For the text-containing cell, return its midpoint in [X, Y] coordinate format. 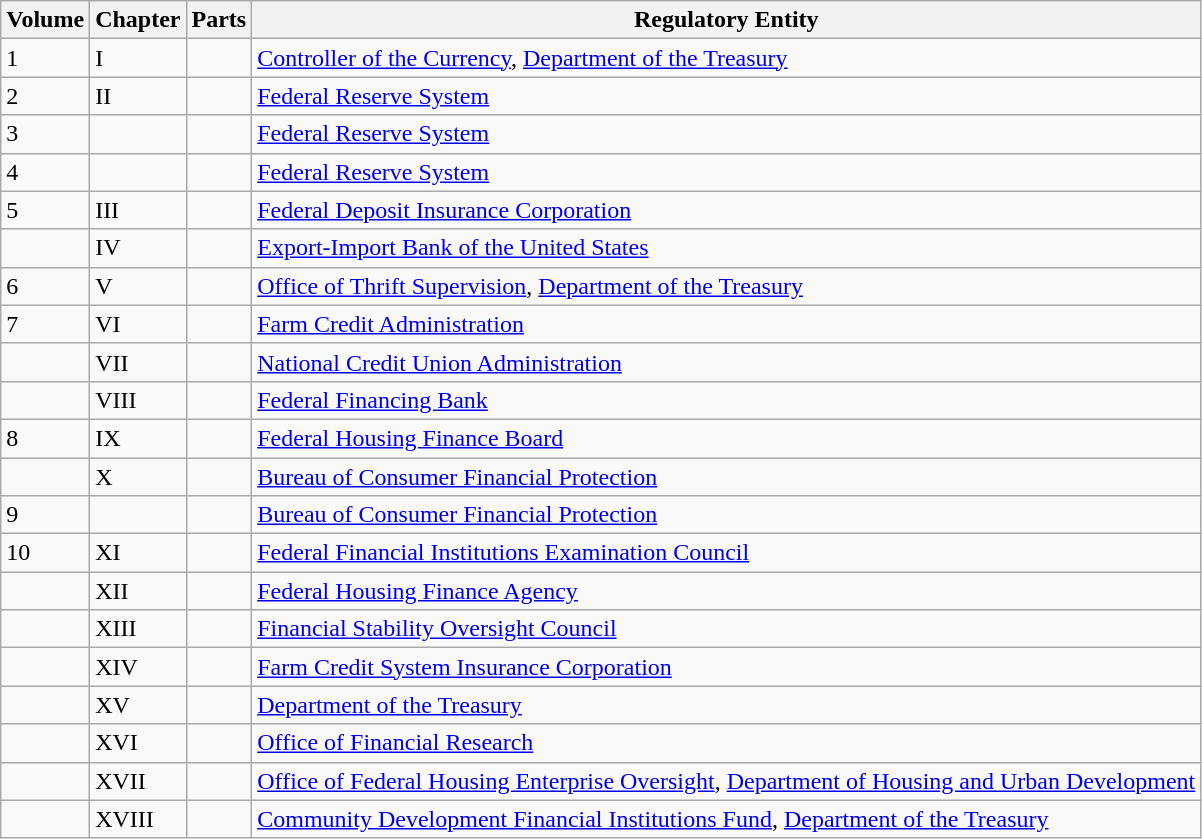
I [138, 58]
Regulatory Entity [726, 20]
Federal Housing Finance Agency [726, 591]
II [138, 96]
VII [138, 362]
IV [138, 248]
Export-Import Bank of the United States [726, 248]
Department of the Treasury [726, 705]
IX [138, 438]
III [138, 210]
4 [46, 172]
Parts [219, 20]
VIII [138, 400]
X [138, 477]
Office of Thrift Supervision, Department of the Treasury [726, 286]
XI [138, 553]
XII [138, 591]
Office of Financial Research [726, 743]
XV [138, 705]
Federal Financing Bank [726, 400]
Chapter [138, 20]
Federal Deposit Insurance Corporation [726, 210]
Federal Financial Institutions Examination Council [726, 553]
Federal Housing Finance Board [726, 438]
Volume [46, 20]
6 [46, 286]
Community Development Financial Institutions Fund, Department of the Treasury [726, 819]
2 [46, 96]
XIV [138, 667]
National Credit Union Administration [726, 362]
Financial Stability Oversight Council [726, 629]
Farm Credit Administration [726, 324]
10 [46, 553]
VI [138, 324]
9 [46, 515]
V [138, 286]
Farm Credit System Insurance Corporation [726, 667]
5 [46, 210]
3 [46, 134]
8 [46, 438]
XVI [138, 743]
7 [46, 324]
1 [46, 58]
XIII [138, 629]
XVIII [138, 819]
Office of Federal Housing Enterprise Oversight, Department of Housing and Urban Development [726, 781]
Controller of the Currency, Department of the Treasury [726, 58]
XVII [138, 781]
